From the cell containing the given text, extract its center point as (x, y) coordinate. 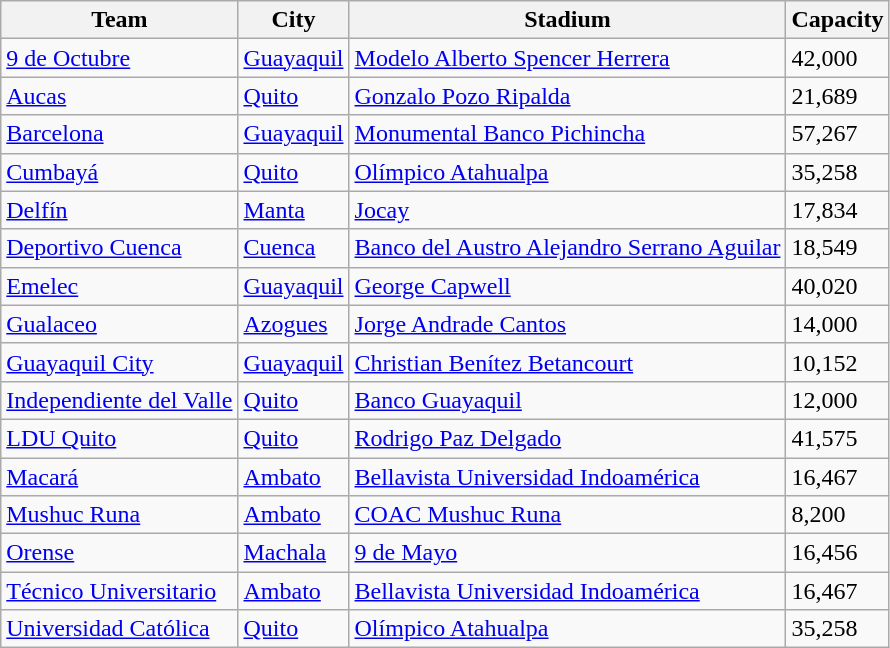
Barcelona (120, 134)
14,000 (838, 324)
Universidad Católica (120, 629)
George Capwell (568, 286)
Independiente del Valle (120, 400)
Cuenca (294, 248)
Deportivo Cuenca (120, 248)
Modelo Alberto Spencer Herrera (568, 58)
21,689 (838, 96)
Christian Benítez Betancourt (568, 362)
COAC Mushuc Runa (568, 515)
Monumental Banco Pichincha (568, 134)
Azogues (294, 324)
Delfín (120, 210)
Stadium (568, 20)
Orense (120, 553)
10,152 (838, 362)
16,456 (838, 553)
Gonzalo Pozo Ripalda (568, 96)
Machala (294, 553)
Emelec (120, 286)
Gualaceo (120, 324)
LDU Quito (120, 438)
Banco Guayaquil (568, 400)
57,267 (838, 134)
41,575 (838, 438)
Jocay (568, 210)
Macará (120, 477)
8,200 (838, 515)
Jorge Andrade Cantos (568, 324)
Rodrigo Paz Delgado (568, 438)
Cumbayá (120, 172)
Banco del Austro Alejandro Serrano Aguilar (568, 248)
Team (120, 20)
Guayaquil City (120, 362)
12,000 (838, 400)
18,549 (838, 248)
Técnico Universitario (120, 591)
40,020 (838, 286)
17,834 (838, 210)
9 de Octubre (120, 58)
9 de Mayo (568, 553)
42,000 (838, 58)
City (294, 20)
Capacity (838, 20)
Mushuc Runa (120, 515)
Aucas (120, 96)
Manta (294, 210)
